Detect which cell encompasses the target text, then output its (X, Y) center coordinate. 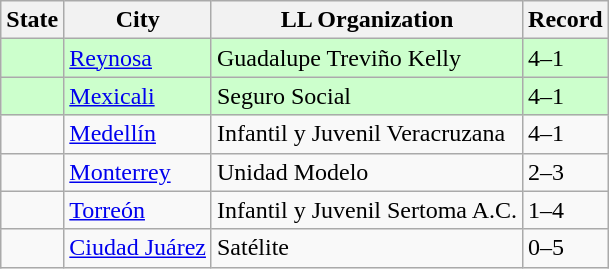
Ciudad Juárez (138, 248)
Unidad Modelo (366, 172)
Seguro Social (366, 96)
Reynosa (138, 58)
Infantil y Juvenil Veracruzana (366, 134)
Satélite (366, 248)
Medellín (138, 134)
State (32, 20)
Guadalupe Treviño Kelly (366, 58)
Infantil y Juvenil Sertoma A.C. (366, 210)
2–3 (566, 172)
Mexicali (138, 96)
City (138, 20)
Record (566, 20)
0–5 (566, 248)
Monterrey (138, 172)
1–4 (566, 210)
LL Organization (366, 20)
Torreón (138, 210)
